Determine the (x, y) coordinate at the center of the cell enclosing the given text.  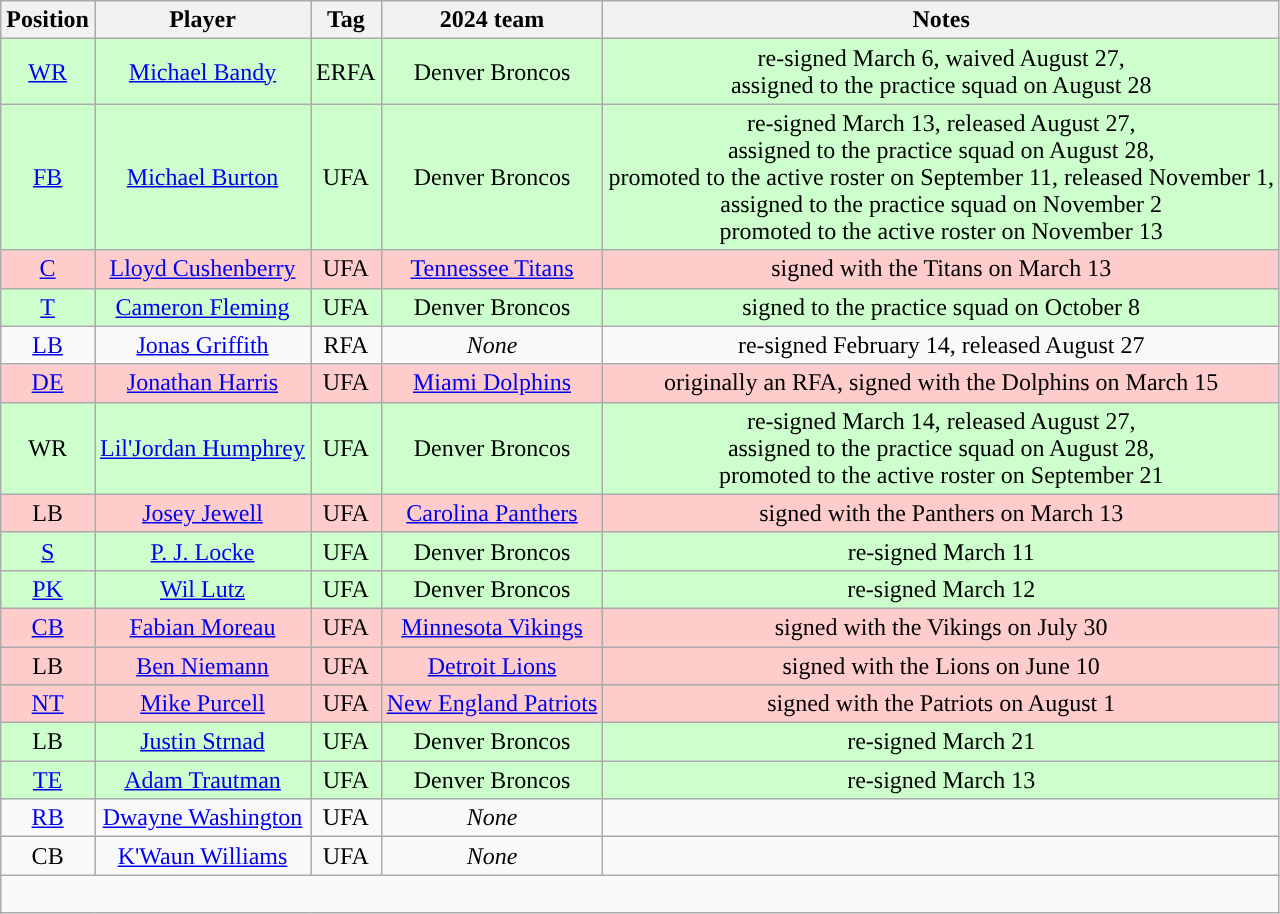
Jonas Griffith (202, 345)
NT (48, 704)
signed with the Patriots on August 1 (942, 704)
Tag (346, 20)
P. J. Locke (202, 551)
Ben Niemann (202, 665)
Carolina Panthers (492, 513)
signed with the Panthers on March 13 (942, 513)
Justin Strnad (202, 742)
Jonathan Harris (202, 383)
re-signed March 12 (942, 589)
Lloyd Cushenberry (202, 269)
re-signed March 13 (942, 780)
TE (48, 780)
Mike Purcell (202, 704)
Miami Dolphins (492, 383)
Lil'Jordan Humphrey (202, 448)
Player (202, 20)
Tennessee Titans (492, 269)
FB (48, 177)
Notes (942, 20)
Cameron Fleming (202, 307)
K'Waun Williams (202, 856)
Detroit Lions (492, 665)
re-signed March 21 (942, 742)
Position (48, 20)
Dwayne Washington (202, 818)
C (48, 269)
re-signed March 14, released August 27,assigned to the practice squad on August 28,promoted to the active roster on September 21 (942, 448)
S (48, 551)
New England Patriots (492, 704)
Josey Jewell (202, 513)
DE (48, 383)
re-signed March 6, waived August 27,assigned to the practice squad on August 28 (942, 72)
signed with the Vikings on July 30 (942, 627)
Michael Burton (202, 177)
re-signed February 14, released August 27 (942, 345)
signed to the practice squad on October 8 (942, 307)
originally an RFA, signed with the Dolphins on March 15 (942, 383)
RFA (346, 345)
Michael Bandy (202, 72)
2024 team (492, 20)
Wil Lutz (202, 589)
re-signed March 11 (942, 551)
signed with the Lions on June 10 (942, 665)
PK (48, 589)
Fabian Moreau (202, 627)
Minnesota Vikings (492, 627)
Adam Trautman (202, 780)
RB (48, 818)
signed with the Titans on March 13 (942, 269)
ERFA (346, 72)
T (48, 307)
